Search for the cell housing the specified text and yield its [X, Y] center coordinate. 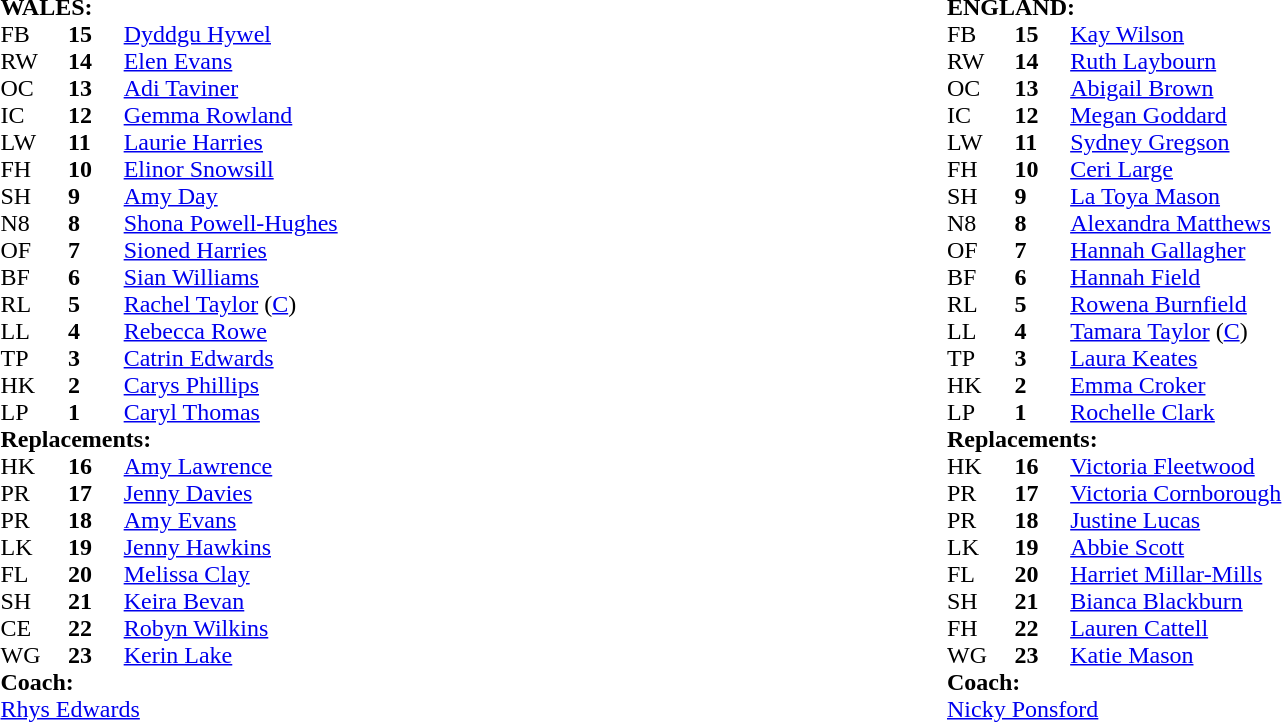
Elen Evans [328, 62]
Shona Powell-Hughes [328, 224]
Melissa Clay [328, 574]
Coach: [470, 682]
Carys Phillips [328, 386]
Keira Bevan [328, 602]
Jenny Davies [328, 494]
Dyddgu Hywel [328, 34]
Sian Williams [328, 278]
Kerin Lake [328, 656]
Caryl Thomas [328, 412]
Elinor Snowsill [328, 170]
Rachel Taylor (C) [328, 304]
Robyn Wilkins [328, 628]
Catrin Edwards [328, 358]
Amy Evans [328, 520]
Jenny Hawkins [328, 548]
Rebecca Rowe [328, 332]
Adi Taviner [328, 88]
Gemma Rowland [328, 116]
Sioned Harries [328, 250]
Amy Lawrence [328, 466]
Laurie Harries [328, 142]
Amy Day [328, 196]
Replacements: [470, 440]
CE [34, 628]
